Search for the cell housing the specified text and yield its (X, Y) center coordinate. 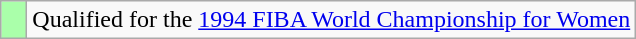
Qualified for the 1994 FIBA World Championship for Women (332, 20)
